Output the (x, y) coordinate of the center of the cell containing the given text.  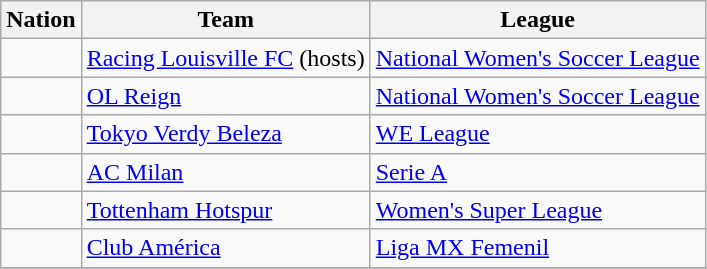
AC Milan (226, 172)
WE League (538, 134)
OL Reign (226, 96)
League (538, 20)
Serie A (538, 172)
Club América (226, 248)
Liga MX Femenil (538, 248)
Team (226, 20)
Racing Louisville FC (hosts) (226, 58)
Tottenham Hotspur (226, 210)
Nation (41, 20)
Tokyo Verdy Beleza (226, 134)
Women's Super League (538, 210)
